Return the [X, Y] coordinate for the center point of the cell that contains the specified text.  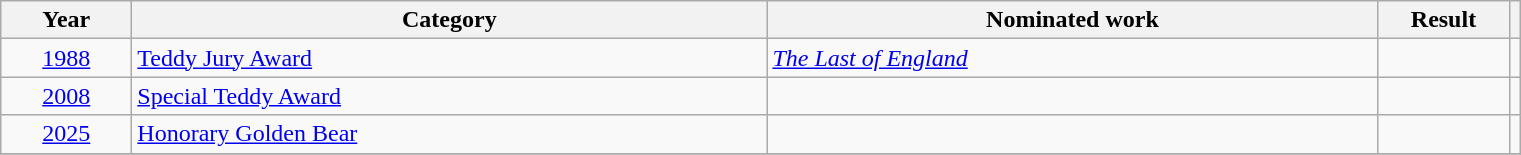
1988 [66, 58]
The Last of England [1072, 58]
Category [450, 20]
Year [66, 20]
2025 [66, 134]
Teddy Jury Award [450, 58]
Nominated work [1072, 20]
Result [1444, 20]
Honorary Golden Bear [450, 134]
Special Teddy Award [450, 96]
2008 [66, 96]
